Return [X, Y] of the center of cell containing provided text 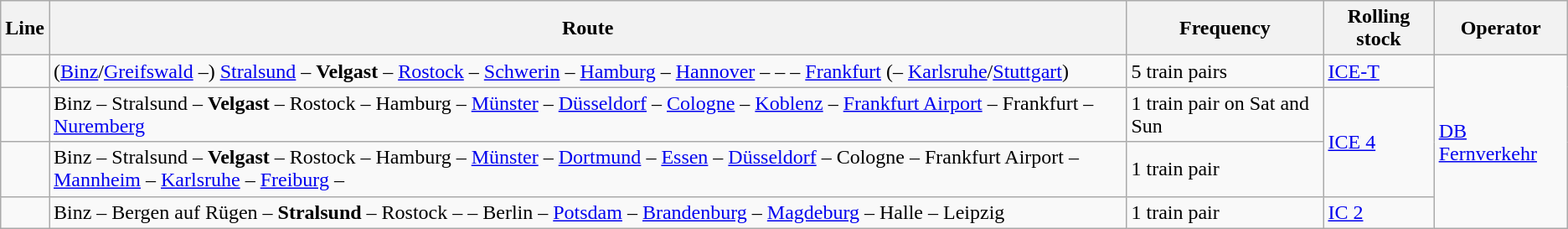
Binz – Stralsund – Velgast – Rostock – Hamburg – Münster – Düsseldorf – Cologne – Koblenz – Frankfurt Airport – Frankfurt – Nuremberg [587, 114]
IC 2 [1379, 212]
ICE 4 [1379, 142]
Operator [1501, 29]
Frequency [1225, 29]
Route [587, 29]
(Binz/Greifswald –) Stralsund – Velgast – Rostock – Schwerin – Hamburg – Hannover – – – Frankfurt (– Karlsruhe/Stuttgart) [587, 71]
ICE-T [1379, 71]
Line [25, 29]
1 train pair on Sat and Sun [1225, 114]
DB Fernverkehr [1501, 142]
Rolling stock [1379, 29]
Binz – Bergen auf Rügen – Stralsund – Rostock – – Berlin – Potsdam – Brandenburg – Magdeburg – Halle – Leipzig [587, 212]
5 train pairs [1225, 71]
